Extract the [X, Y] coordinate from the center of the cell holding the provided text.  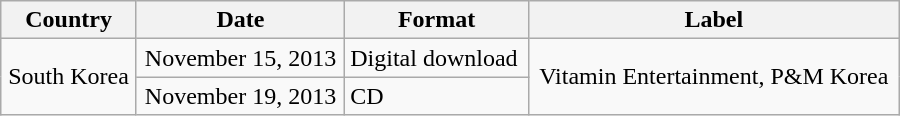
Format [437, 20]
Digital download [437, 58]
November 15, 2013 [240, 58]
Label [714, 20]
Country [69, 20]
Vitamin Entertainment, P&M Korea [714, 77]
Date [240, 20]
November 19, 2013 [240, 96]
South Korea [69, 77]
CD [437, 96]
